Return the (X, Y) coordinate for the center point of the cell that contains the specified text.  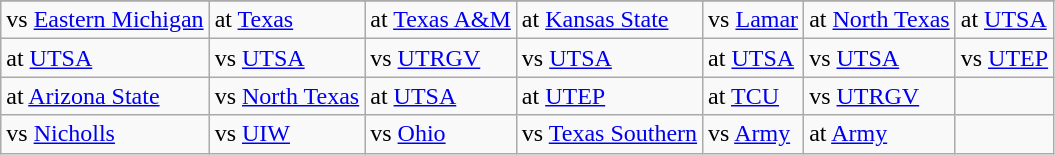
vs Eastern Michigan (105, 20)
vs Ohio (441, 134)
vs Lamar (754, 20)
at Texas A&M (441, 20)
vs UTEP (1004, 58)
vs Nicholls (105, 134)
vs North Texas (287, 96)
at North Texas (880, 20)
vs Army (754, 134)
at Texas (287, 20)
vs Texas Southern (609, 134)
at UTEP (609, 96)
at Kansas State (609, 20)
at Army (880, 134)
vs UIW (287, 134)
at Arizona State (105, 96)
at TCU (754, 96)
